Return [x, y] of the center of cell containing provided text 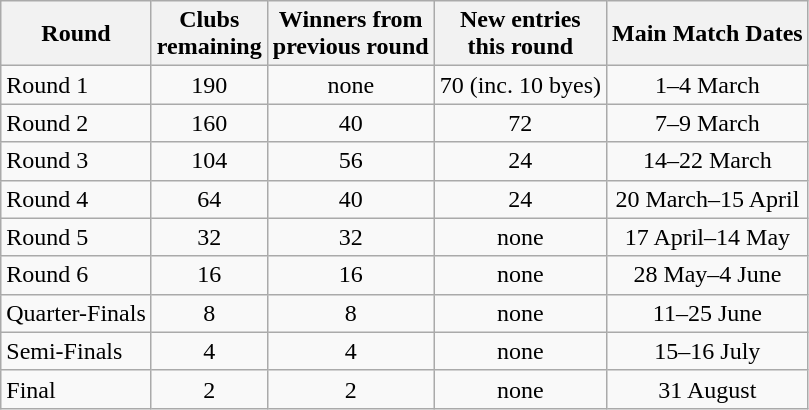
New entriesthis round [520, 34]
1–4 March [708, 85]
Clubsremaining [209, 34]
Round 2 [76, 123]
15–16 July [708, 351]
11–25 June [708, 313]
31 August [708, 389]
17 April–14 May [708, 237]
56 [350, 161]
72 [520, 123]
Final [76, 389]
Round 1 [76, 85]
Round 3 [76, 161]
160 [209, 123]
14–22 March [708, 161]
Winners fromprevious round [350, 34]
Round 6 [76, 275]
Quarter-Finals [76, 313]
20 March–15 April [708, 199]
7–9 March [708, 123]
190 [209, 85]
104 [209, 161]
Round 4 [76, 199]
Round 5 [76, 237]
70 (inc. 10 byes) [520, 85]
64 [209, 199]
Semi-Finals [76, 351]
Main Match Dates [708, 34]
28 May–4 June [708, 275]
Round [76, 34]
